Determine the [x, y] coordinate at the center of the cell enclosing the given text.  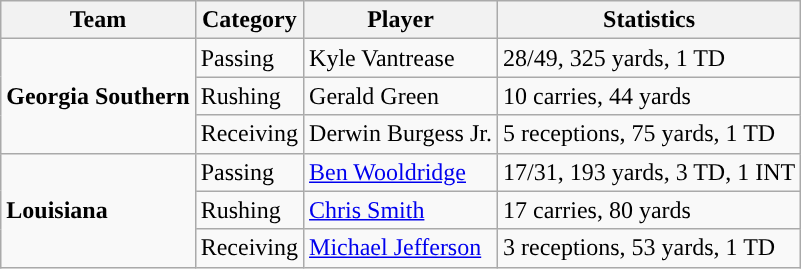
Michael Jefferson [401, 248]
5 receptions, 75 yards, 1 TD [648, 134]
Louisiana [98, 210]
Player [401, 20]
10 carries, 44 yards [648, 96]
Gerald Green [401, 96]
Georgia Southern [98, 96]
3 receptions, 53 yards, 1 TD [648, 248]
17/31, 193 yards, 3 TD, 1 INT [648, 172]
Team [98, 20]
Category [249, 20]
17 carries, 80 yards [648, 210]
Statistics [648, 20]
Ben Wooldridge [401, 172]
Kyle Vantrease [401, 58]
28/49, 325 yards, 1 TD [648, 58]
Derwin Burgess Jr. [401, 134]
Chris Smith [401, 210]
